For the text-containing cell, return its midpoint in (X, Y) coordinate format. 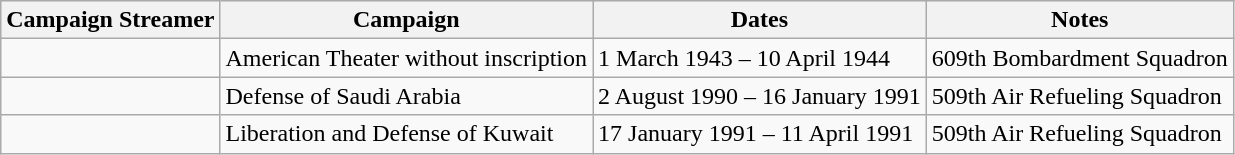
American Theater without inscription (406, 58)
17 January 1991 – 11 April 1991 (760, 134)
1 March 1943 – 10 April 1944 (760, 58)
Liberation and Defense of Kuwait (406, 134)
Defense of Saudi Arabia (406, 96)
Campaign (406, 20)
Campaign Streamer (110, 20)
Dates (760, 20)
2 August 1990 – 16 January 1991 (760, 96)
Notes (1080, 20)
609th Bombardment Squadron (1080, 58)
